Determine the [X, Y] coordinate at the center of the cell enclosing the given text.  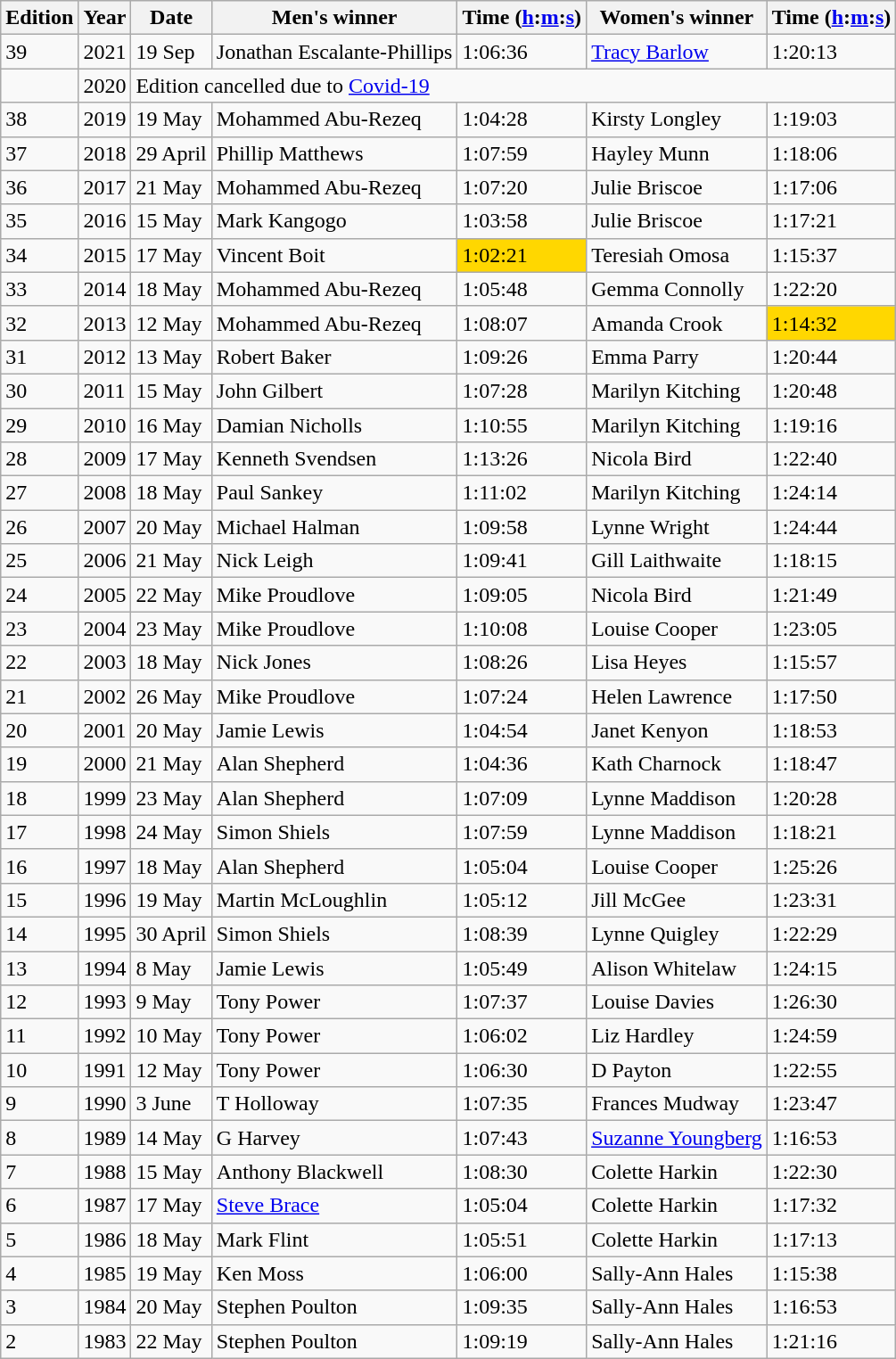
1987 [105, 1206]
1:07:20 [522, 187]
Teresiah Omosa [678, 255]
28 [39, 459]
21 [39, 696]
4 [39, 1273]
1:02:21 [522, 255]
1:18:15 [831, 561]
1:06:30 [522, 1070]
1:18:21 [831, 832]
Tracy Barlow [678, 52]
1998 [105, 832]
Helen Lawrence [678, 696]
1996 [105, 900]
1:23:47 [831, 1104]
Women's winner [678, 18]
1:23:05 [831, 629]
1:20:48 [831, 391]
1:03:58 [522, 221]
1:19:03 [831, 119]
Kirsty Longley [678, 119]
Lynne Quigley [678, 934]
1:06:00 [522, 1273]
2007 [105, 527]
14 [39, 934]
Lisa Heyes [678, 663]
1:25:26 [831, 866]
1993 [105, 1002]
22 [39, 663]
Steve Brace [334, 1206]
1:07:35 [522, 1104]
1:17:13 [831, 1240]
1:04:28 [522, 119]
Liz Hardley [678, 1036]
2015 [105, 255]
36 [39, 187]
3 June [171, 1104]
2019 [105, 119]
1:09:19 [522, 1341]
1:24:15 [831, 968]
20 [39, 730]
24 May [171, 832]
1992 [105, 1036]
Kath Charnock [678, 764]
Mark Kangogo [334, 221]
Jill McGee [678, 900]
Gemma Connolly [678, 289]
5 [39, 1240]
1:26:30 [831, 1002]
32 [39, 323]
19 Sep [171, 52]
1994 [105, 968]
8 May [171, 968]
39 [39, 52]
2001 [105, 730]
2013 [105, 323]
1:17:06 [831, 187]
37 [39, 153]
1:11:02 [522, 493]
34 [39, 255]
G Harvey [334, 1138]
1995 [105, 934]
1984 [105, 1307]
Jonathan Escalante-Phillips [334, 52]
26 May [171, 696]
Date [171, 18]
1:09:26 [522, 357]
19 [39, 764]
13 [39, 968]
2020 [105, 86]
17 [39, 832]
Damian Nicholls [334, 425]
1985 [105, 1273]
2003 [105, 663]
Men's winner [334, 18]
12 [39, 1002]
1:04:54 [522, 730]
1:23:31 [831, 900]
8 [39, 1138]
Martin McLoughlin [334, 900]
2004 [105, 629]
Janet Kenyon [678, 730]
1:21:16 [831, 1341]
1999 [105, 798]
2009 [105, 459]
10 [39, 1070]
2016 [105, 221]
2012 [105, 357]
1997 [105, 866]
1:08:26 [522, 663]
27 [39, 493]
1:22:29 [831, 934]
1:06:02 [522, 1036]
2021 [105, 52]
1:22:40 [831, 459]
1:24:44 [831, 527]
1:09:41 [522, 561]
1:15:38 [831, 1273]
1:15:57 [831, 663]
7 [39, 1172]
1:08:30 [522, 1172]
1:20:28 [831, 798]
1988 [105, 1172]
1:06:36 [522, 52]
1:08:39 [522, 934]
Amanda Crook [678, 323]
2006 [105, 561]
2011 [105, 391]
14 May [171, 1138]
1:05:12 [522, 900]
1:07:28 [522, 391]
Robert Baker [334, 357]
Paul Sankey [334, 493]
2018 [105, 153]
1:04:36 [522, 764]
1:22:55 [831, 1070]
26 [39, 527]
9 [39, 1104]
1:24:59 [831, 1036]
1:17:32 [831, 1206]
2005 [105, 595]
1:17:50 [831, 696]
1986 [105, 1240]
1:19:16 [831, 425]
16 [39, 866]
Ken Moss [334, 1273]
18 [39, 798]
Alison Whitelaw [678, 968]
1:22:30 [831, 1172]
16 May [171, 425]
Frances Mudway [678, 1104]
1:09:58 [522, 527]
T Holloway [334, 1104]
Suzanne Youngberg [678, 1138]
1:07:37 [522, 1002]
1:17:21 [831, 221]
15 [39, 900]
1990 [105, 1104]
2002 [105, 696]
29 April [171, 153]
Phillip Matthews [334, 153]
1:21:49 [831, 595]
25 [39, 561]
3 [39, 1307]
Nick Jones [334, 663]
Edition cancelled due to Covid-19 [514, 86]
2008 [105, 493]
1:18:06 [831, 153]
33 [39, 289]
11 [39, 1036]
Michael Halman [334, 527]
1:20:44 [831, 357]
Vincent Boit [334, 255]
1:07:09 [522, 798]
Louise Davies [678, 1002]
D Payton [678, 1070]
Kenneth Svendsen [334, 459]
1:18:53 [831, 730]
38 [39, 119]
Mark Flint [334, 1240]
John Gilbert [334, 391]
1:07:24 [522, 696]
1:05:48 [522, 289]
Year [105, 18]
30 April [171, 934]
2000 [105, 764]
Edition [39, 18]
30 [39, 391]
1:13:26 [522, 459]
1:10:55 [522, 425]
2014 [105, 289]
1:07:43 [522, 1138]
1:24:14 [831, 493]
1:22:20 [831, 289]
2 [39, 1341]
1:10:08 [522, 629]
1:15:37 [831, 255]
Anthony Blackwell [334, 1172]
9 May [171, 1002]
13 May [171, 357]
1:09:35 [522, 1307]
1:05:49 [522, 968]
1:09:05 [522, 595]
2017 [105, 187]
1:18:47 [831, 764]
1:20:13 [831, 52]
1989 [105, 1138]
Hayley Munn [678, 153]
1:08:07 [522, 323]
29 [39, 425]
6 [39, 1206]
35 [39, 221]
2010 [105, 425]
Lynne Wright [678, 527]
31 [39, 357]
1991 [105, 1070]
Gill Laithwaite [678, 561]
1:05:51 [522, 1240]
1983 [105, 1341]
24 [39, 595]
1:14:32 [831, 323]
Emma Parry [678, 357]
10 May [171, 1036]
23 [39, 629]
Nick Leigh [334, 561]
